Provide the [x, y] coordinate of the cell's center where the given text is located.  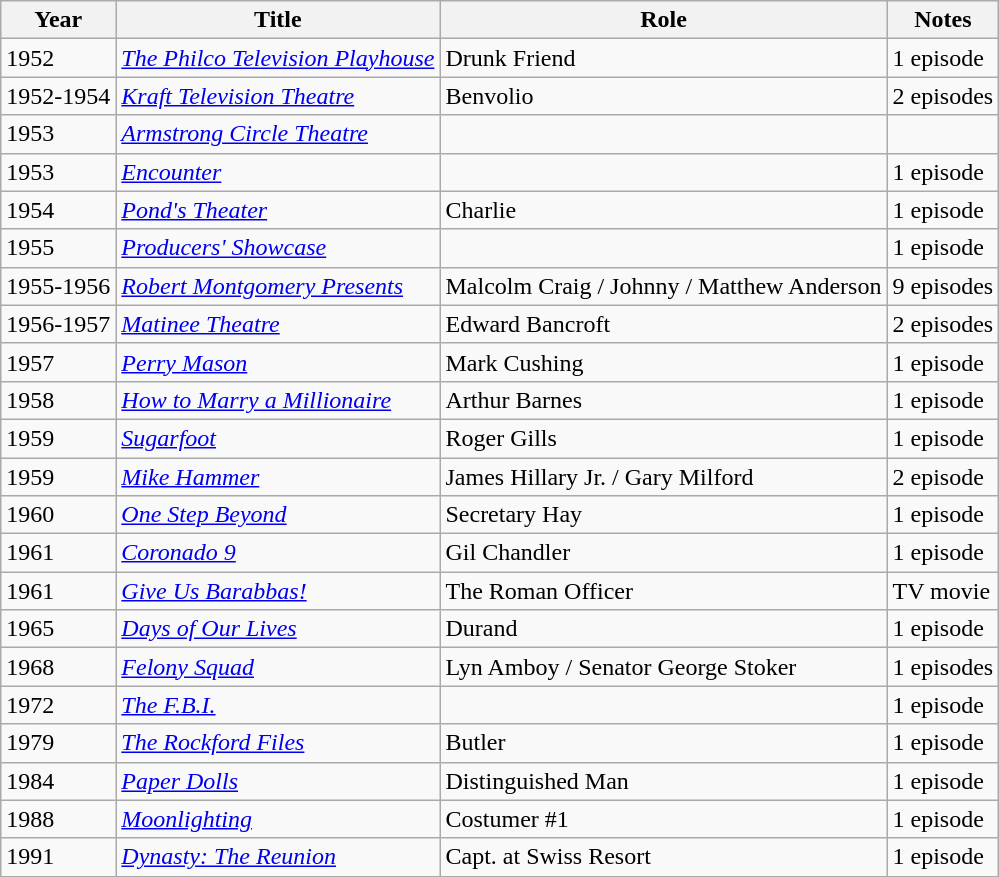
Charlie [664, 210]
Mark Cushing [664, 362]
1 episodes [943, 667]
Distinguished Man [664, 781]
1979 [58, 743]
Robert Montgomery Presents [278, 286]
The Rockford Files [278, 743]
Costumer #1 [664, 819]
Year [58, 20]
Mike Hammer [278, 477]
Felony Squad [278, 667]
TV movie [943, 591]
Notes [943, 20]
Capt. at Swiss Resort [664, 857]
Benvolio [664, 96]
1952-1954 [58, 96]
Pond's Theater [278, 210]
The F.B.I. [278, 705]
1960 [58, 515]
Days of Our Lives [278, 629]
Moonlighting [278, 819]
1984 [58, 781]
1954 [58, 210]
1956-1957 [58, 324]
Arthur Barnes [664, 400]
Encounter [278, 172]
One Step Beyond [278, 515]
1957 [58, 362]
Edward Bancroft [664, 324]
Give Us Barabbas! [278, 591]
1958 [58, 400]
Perry Mason [278, 362]
1972 [58, 705]
Malcolm Craig / Johnny / Matthew Anderson [664, 286]
The Roman Officer [664, 591]
Producers' Showcase [278, 248]
Gil Chandler [664, 553]
Armstrong Circle Theatre [278, 134]
Secretary Hay [664, 515]
Kraft Television Theatre [278, 96]
1965 [58, 629]
Sugarfoot [278, 438]
James Hillary Jr. / Gary Milford [664, 477]
Matinee Theatre [278, 324]
Roger Gills [664, 438]
1968 [58, 667]
1952 [58, 58]
Lyn Amboy / Senator George Stoker [664, 667]
1988 [58, 819]
How to Marry a Millionaire [278, 400]
The Philco Television Playhouse [278, 58]
1991 [58, 857]
1955 [58, 248]
1955-1956 [58, 286]
Paper Dolls [278, 781]
2 episode [943, 477]
Dynasty: The Reunion [278, 857]
9 episodes [943, 286]
Butler [664, 743]
Title [278, 20]
Durand [664, 629]
Coronado 9 [278, 553]
Drunk Friend [664, 58]
Role [664, 20]
